Provide the [X, Y] coordinate of the cell's center where the given text is located.  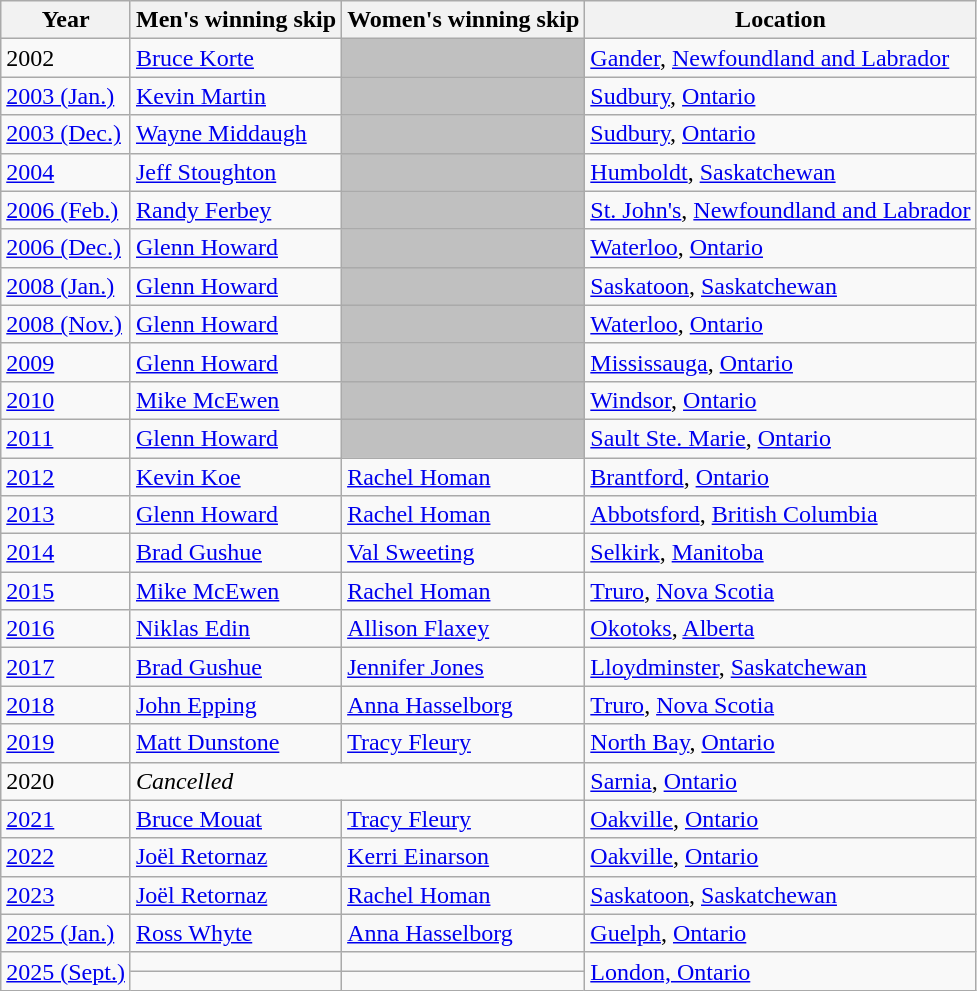
John Epping [236, 705]
Val Sweeting [464, 553]
2006 (Dec.) [66, 248]
North Bay, Ontario [780, 743]
Jennifer Jones [464, 667]
2025 (Jan.) [66, 933]
Allison Flaxey [464, 629]
Kerri Einarson [464, 857]
Women's winning skip [464, 20]
St. John's, Newfoundland and Labrador [780, 210]
Brantford, Ontario [780, 477]
Jeff Stoughton [236, 172]
Cancelled [357, 781]
Wayne Middaugh [236, 134]
Bruce Korte [236, 58]
Kevin Martin [236, 96]
Windsor, Ontario [780, 400]
Selkirk, Manitoba [780, 553]
2018 [66, 705]
2020 [66, 781]
2013 [66, 515]
2004 [66, 172]
Ross Whyte [236, 933]
Humboldt, Saskatchewan [780, 172]
2015 [66, 591]
2011 [66, 438]
Randy Ferbey [236, 210]
2021 [66, 819]
Lloydminster, Saskatchewan [780, 667]
2003 (Jan.) [66, 96]
2003 (Dec.) [66, 134]
Okotoks, Alberta [780, 629]
Men's winning skip [236, 20]
2023 [66, 895]
Sault Ste. Marie, Ontario [780, 438]
2006 (Feb.) [66, 210]
Niklas Edin [236, 629]
Abbotsford, British Columbia [780, 515]
2017 [66, 667]
2022 [66, 857]
2016 [66, 629]
2019 [66, 743]
2025 (Sept.) [66, 971]
2008 (Jan.) [66, 286]
2010 [66, 400]
Guelph, Ontario [780, 933]
Location [780, 20]
Sarnia, Ontario [780, 781]
Year [66, 20]
Matt Dunstone [236, 743]
Mississauga, Ontario [780, 362]
London, Ontario [780, 971]
2002 [66, 58]
Bruce Mouat [236, 819]
2009 [66, 362]
Kevin Koe [236, 477]
Gander, Newfoundland and Labrador [780, 58]
2014 [66, 553]
2008 (Nov.) [66, 324]
2012 [66, 477]
